Pinpoint the cell where the given text exists, returning its (X, Y) midpoint coordinate. 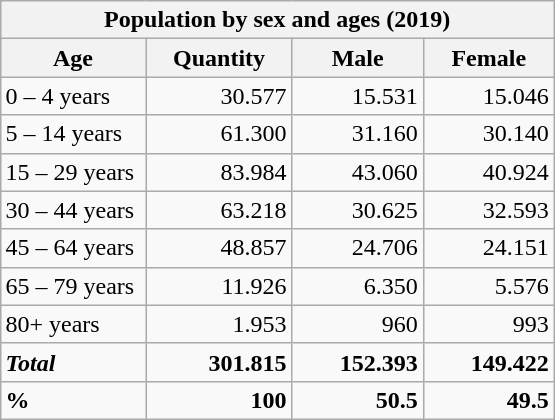
993 (488, 324)
Male (358, 58)
Quantity (219, 58)
80+ years (73, 324)
63.218 (219, 210)
30.140 (488, 134)
% (73, 400)
31.160 (358, 134)
49.5 (488, 400)
15.531 (358, 96)
Total (73, 362)
32.593 (488, 210)
301.815 (219, 362)
61.300 (219, 134)
45 – 64 years (73, 248)
83.984 (219, 172)
15 – 29 years (73, 172)
30 – 44 years (73, 210)
0 – 4 years (73, 96)
65 – 79 years (73, 286)
1.953 (219, 324)
15.046 (488, 96)
6.350 (358, 286)
43.060 (358, 172)
30.625 (358, 210)
5 – 14 years (73, 134)
Female (488, 58)
48.857 (219, 248)
Population by sex and ages (2019) (277, 20)
5.576 (488, 286)
Age (73, 58)
40.924 (488, 172)
30.577 (219, 96)
149.422 (488, 362)
50.5 (358, 400)
24.151 (488, 248)
152.393 (358, 362)
24.706 (358, 248)
11.926 (219, 286)
960 (358, 324)
100 (219, 400)
